Return (X, Y) of the center of cell containing provided text 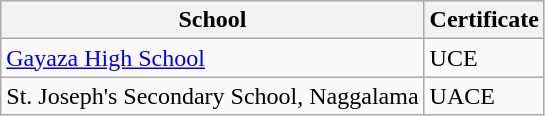
UACE (484, 96)
St. Joseph's Secondary School, Naggalama (212, 96)
Certificate (484, 20)
UCE (484, 58)
School (212, 20)
Gayaza High School (212, 58)
